Scan for the cell matching the given text and deliver its (X, Y) coordinate at center. 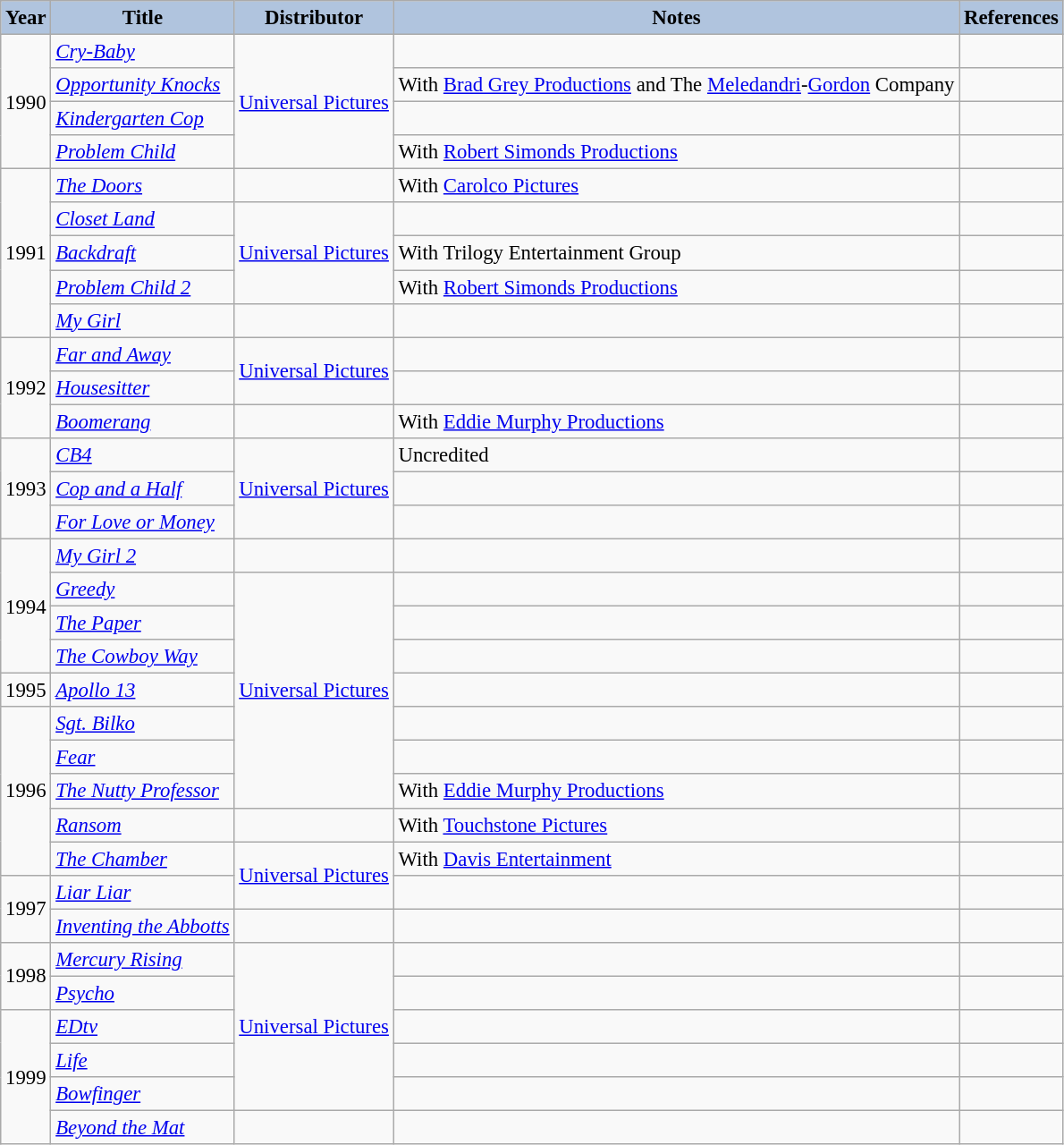
Kindergarten Cop (143, 119)
With Trilogy Entertainment Group (676, 253)
Backdraft (143, 253)
My Girl 2 (143, 556)
1993 (26, 488)
1992 (26, 388)
Beyond the Mat (143, 1128)
With Carolco Pictures (676, 186)
Sgt. Bilko (143, 724)
CB4 (143, 455)
Year (26, 18)
With Brad Grey Productions and The Meledandri-Gordon Company (676, 85)
Cop and a Half (143, 488)
The Chamber (143, 859)
For Love or Money (143, 522)
1998 (26, 977)
Inventing the Abbotts (143, 926)
Fear (143, 758)
1996 (26, 791)
Cry-Baby (143, 52)
1990 (26, 102)
Greedy (143, 589)
With Davis Entertainment (676, 859)
1997 (26, 909)
Problem Child 2 (143, 287)
Liar Liar (143, 892)
Bowfinger (143, 1094)
Life (143, 1060)
1994 (26, 606)
Ransom (143, 825)
The Paper (143, 623)
Notes (676, 18)
With Touchstone Pictures (676, 825)
Boomerang (143, 421)
EDtv (143, 1027)
Title (143, 18)
Mercury Rising (143, 960)
Uncredited (676, 455)
1995 (26, 691)
References (1011, 18)
1991 (26, 253)
The Nutty Professor (143, 792)
1999 (26, 1077)
Distributor (314, 18)
Far and Away (143, 354)
Apollo 13 (143, 691)
Problem Child (143, 152)
Closet Land (143, 219)
Housesitter (143, 387)
The Cowboy Way (143, 657)
Psycho (143, 993)
Opportunity Knocks (143, 85)
The Doors (143, 186)
My Girl (143, 320)
